Search for the cell housing the specified text and yield its [x, y] center coordinate. 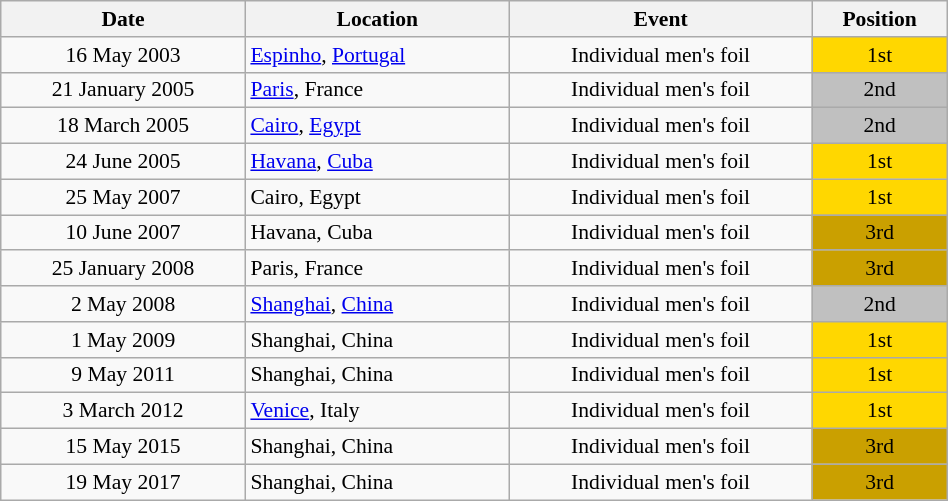
1 May 2009 [124, 340]
25 May 2007 [124, 197]
2 May 2008 [124, 304]
Venice, Italy [377, 411]
Position [880, 19]
25 January 2008 [124, 269]
21 January 2005 [124, 90]
19 May 2017 [124, 482]
Event [660, 19]
16 May 2003 [124, 55]
3 March 2012 [124, 411]
10 June 2007 [124, 233]
24 June 2005 [124, 162]
Location [377, 19]
15 May 2015 [124, 447]
Date [124, 19]
Espinho, Portugal [377, 55]
9 May 2011 [124, 375]
18 March 2005 [124, 126]
